Output the (X, Y) coordinate of the center of the cell containing the given text.  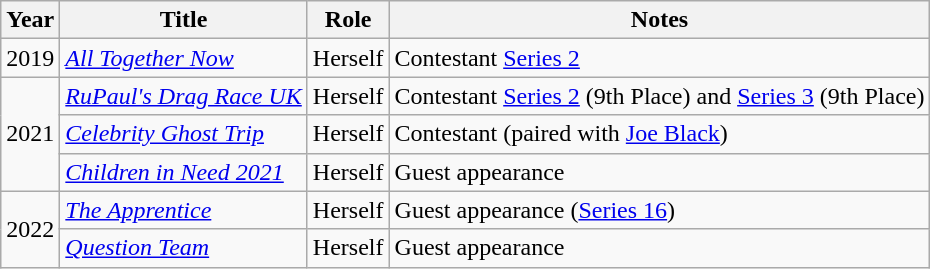
Contestant Series 2 (9th Place) and Series 3 (9th Place) (660, 96)
Role (348, 20)
All Together Now (184, 58)
Contestant Series 2 (660, 58)
Notes (660, 20)
Contestant (paired with Joe Black) (660, 134)
2019 (30, 58)
Children in Need 2021 (184, 172)
RuPaul's Drag Race UK (184, 96)
2022 (30, 229)
Title (184, 20)
Year (30, 20)
The Apprentice (184, 210)
Question Team (184, 248)
Guest appearance (Series 16) (660, 210)
2021 (30, 134)
Celebrity Ghost Trip (184, 134)
